Pinpoint the cell where the given text exists, returning its (X, Y) midpoint coordinate. 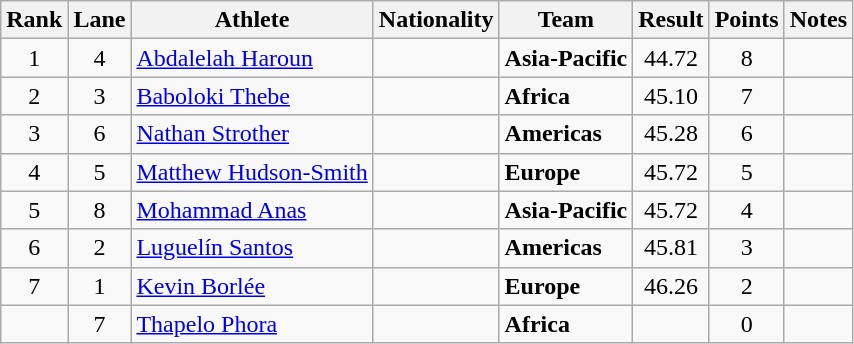
45.81 (671, 248)
0 (746, 324)
45.28 (671, 134)
Athlete (252, 20)
Thapelo Phora (252, 324)
Kevin Borlée (252, 286)
45.10 (671, 96)
46.26 (671, 286)
44.72 (671, 58)
Luguelín Santos (252, 248)
Nationality (436, 20)
Abdalelah Haroun (252, 58)
Baboloki Thebe (252, 96)
Result (671, 20)
Mohammad Anas (252, 210)
Team (566, 20)
Points (746, 20)
Notes (818, 20)
Matthew Hudson-Smith (252, 172)
Lane (100, 20)
Nathan Strother (252, 134)
Rank (34, 20)
